Find where the given text appears and provide that cell's center as (x, y) coordinate. 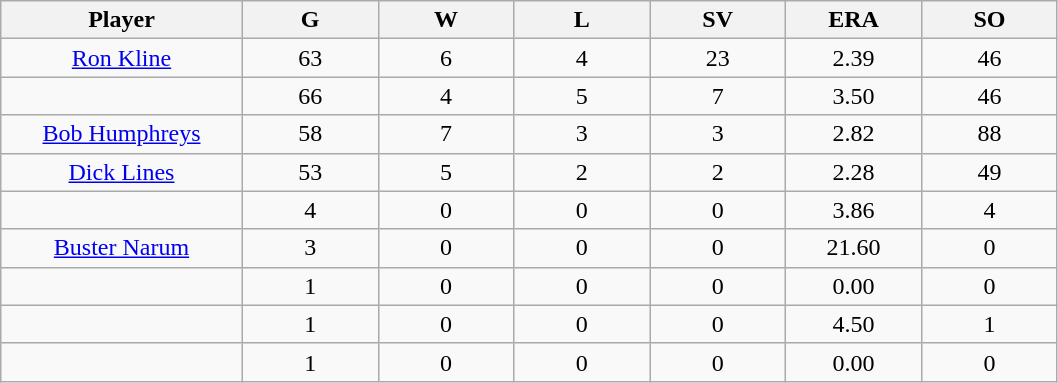
21.60 (854, 248)
Buster Narum (122, 248)
2.82 (854, 134)
ERA (854, 20)
G (310, 20)
23 (718, 58)
2.39 (854, 58)
Dick Lines (122, 172)
SV (718, 20)
3.50 (854, 96)
Ron Kline (122, 58)
3.86 (854, 210)
L (582, 20)
Bob Humphreys (122, 134)
SO (989, 20)
6 (446, 58)
66 (310, 96)
88 (989, 134)
W (446, 20)
4.50 (854, 324)
Player (122, 20)
53 (310, 172)
58 (310, 134)
49 (989, 172)
2.28 (854, 172)
63 (310, 58)
